For the text-containing cell, return its midpoint in (X, Y) coordinate format. 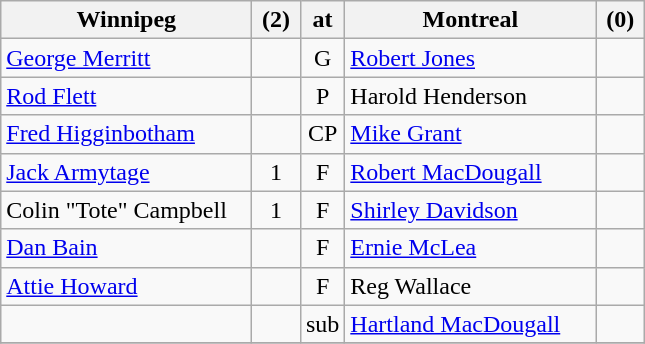
Dan Bain (126, 248)
Colin "Tote" Campbell (126, 210)
G (322, 58)
Montreal (470, 20)
George Merritt (126, 58)
Harold Henderson (470, 96)
Rod Flett (126, 96)
Shirley Davidson (470, 210)
sub (322, 324)
Jack Armytage (126, 172)
(0) (620, 20)
Reg Wallace (470, 286)
P (322, 96)
Hartland MacDougall (470, 324)
Ernie McLea (470, 248)
Robert Jones (470, 58)
Winnipeg (126, 20)
Attie Howard (126, 286)
at (322, 20)
(2) (276, 20)
Mike Grant (470, 134)
Fred Higginbotham (126, 134)
CP (322, 134)
Robert MacDougall (470, 172)
